Return [x, y] of the center of cell containing provided text 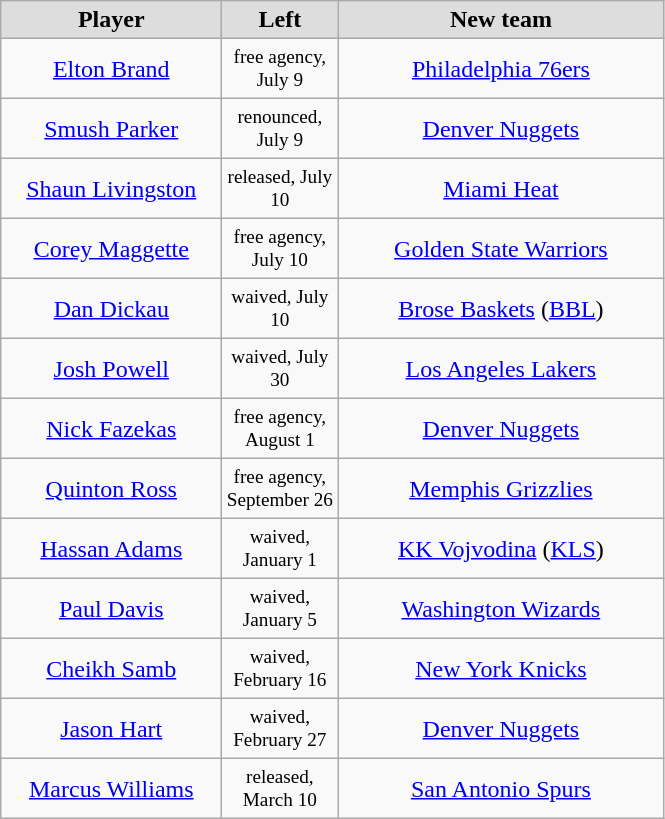
waived, February 16 [280, 669]
Left [280, 20]
Jason Hart [112, 729]
Elton Brand [112, 69]
Paul Davis [112, 609]
Golden State Warriors [501, 249]
waived, July 30 [280, 369]
Josh Powell [112, 369]
Hassan Adams [112, 549]
Dan Dickau [112, 309]
Miami Heat [501, 189]
Los Angeles Lakers [501, 369]
Philadelphia 76ers [501, 69]
Quinton Ross [112, 489]
Marcus Williams [112, 789]
waived, February 27 [280, 729]
KK Vojvodina (KLS) [501, 549]
free agency, September 26 [280, 489]
Smush Parker [112, 129]
waived, January 5 [280, 609]
Nick Fazekas [112, 429]
released, March 10 [280, 789]
waived, July 10 [280, 309]
Cheikh Samb [112, 669]
Memphis Grizzlies [501, 489]
Washington Wizards [501, 609]
free agency, July 10 [280, 249]
free agency, August 1 [280, 429]
Brose Baskets (BBL) [501, 309]
waived, January 1 [280, 549]
free agency, July 9 [280, 69]
Corey Maggette [112, 249]
New York Knicks [501, 669]
renounced, July 9 [280, 129]
Player [112, 20]
released, July 10 [280, 189]
New team [501, 20]
Shaun Livingston [112, 189]
San Antonio Spurs [501, 789]
